From the cell containing the given text, extract its center point as [x, y] coordinate. 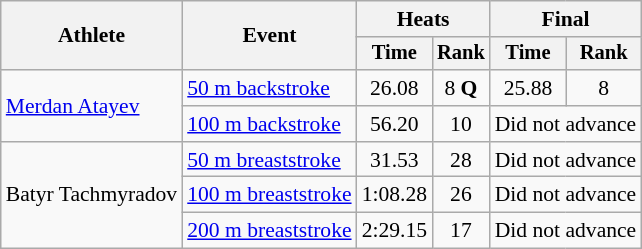
50 m breaststroke [269, 160]
1:08.28 [394, 195]
17 [461, 231]
Athlete [92, 36]
10 [461, 124]
50 m backstroke [269, 88]
28 [461, 160]
56.20 [394, 124]
2:29.15 [394, 231]
100 m backstroke [269, 124]
Event [269, 36]
26.08 [394, 88]
Merdan Atayev [92, 106]
31.53 [394, 160]
Heats [424, 19]
8 Q [461, 88]
25.88 [528, 88]
200 m breaststroke [269, 231]
26 [461, 195]
Batyr Tachmyradov [92, 196]
8 [604, 88]
100 m breaststroke [269, 195]
Final [566, 19]
